Provide the [X, Y] coordinate of the cell's center where the given text is located.  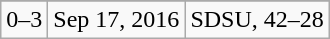
Sep 17, 2016 [116, 20]
SDSU, 42–28 [257, 20]
0–3 [24, 20]
